Return the (X, Y) coordinate for the center point of the cell that contains the specified text.  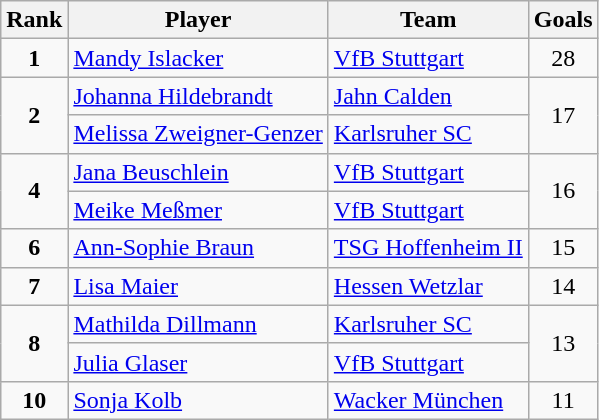
Wacker München (428, 400)
16 (563, 191)
Rank (34, 20)
Jahn Calden (428, 96)
Ann-Sophie Braun (198, 248)
17 (563, 115)
Goals (563, 20)
TSG Hoffenheim II (428, 248)
8 (34, 343)
Meike Meßmer (198, 210)
Sonja Kolb (198, 400)
Melissa Zweigner-Genzer (198, 134)
Johanna Hildebrandt (198, 96)
15 (563, 248)
Lisa Maier (198, 286)
14 (563, 286)
Jana Beuschlein (198, 172)
Julia Glaser (198, 362)
Hessen Wetzlar (428, 286)
Team (428, 20)
13 (563, 343)
28 (563, 58)
Mathilda Dillmann (198, 324)
4 (34, 191)
2 (34, 115)
1 (34, 58)
10 (34, 400)
11 (563, 400)
7 (34, 286)
Player (198, 20)
6 (34, 248)
Mandy Islacker (198, 58)
